Output the [X, Y] coordinate of the center of the cell containing the given text.  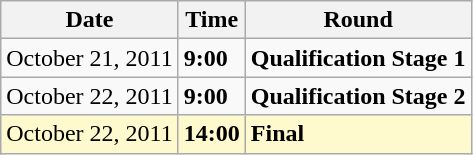
Final [358, 134]
Date [90, 20]
October 21, 2011 [90, 58]
14:00 [212, 134]
Qualification Stage 1 [358, 58]
Qualification Stage 2 [358, 96]
Round [358, 20]
Time [212, 20]
